Scan for the cell matching the given text and deliver its (X, Y) coordinate at center. 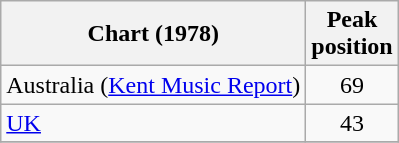
Peakposition (352, 34)
UK (154, 123)
Chart (1978) (154, 34)
43 (352, 123)
69 (352, 85)
Australia (Kent Music Report) (154, 85)
